Detect which cell encompasses the target text, then output its [X, Y] center coordinate. 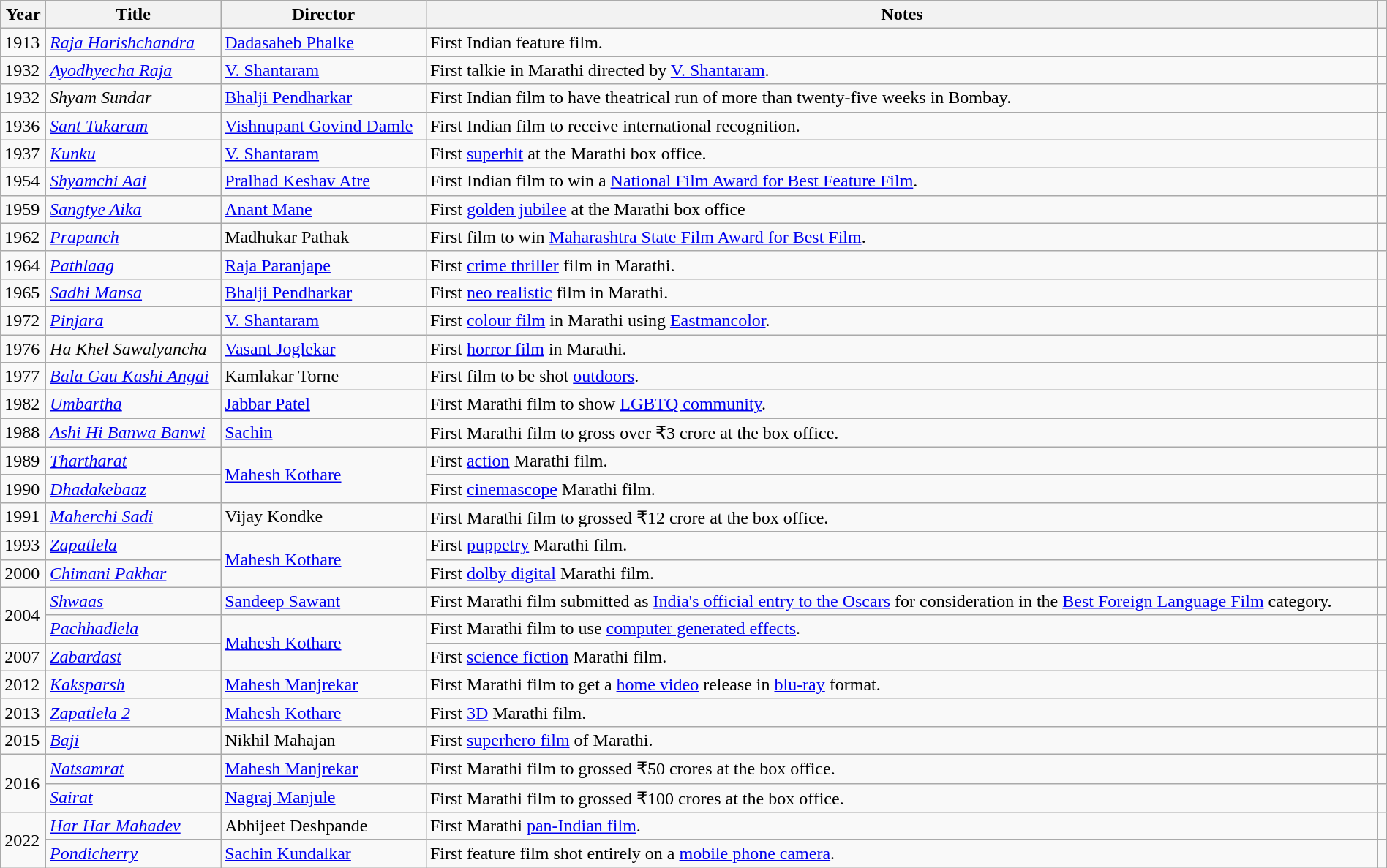
Prapanch [133, 237]
First crime thriller film in Marathi. [901, 265]
Vishnupant Govind Damle [323, 126]
Nikhil Mahajan [323, 740]
Chimani Pakhar [133, 573]
1913 [23, 42]
First Marathi film to grossed ₹100 crores at the box office. [901, 798]
Umbartha [133, 404]
First Marathi pan-Indian film. [901, 826]
First Marathi film to grossed ₹50 crores at the box office. [901, 769]
First Indian film to receive international recognition. [901, 126]
2016 [23, 782]
First colour film in Marathi using Eastmancolor. [901, 320]
First dolby digital Marathi film. [901, 573]
1993 [23, 546]
First 3D Marathi film. [901, 712]
First talkie in Marathi directed by V. Shantaram. [901, 70]
Vijay Kondke [323, 517]
Har Har Mahadev [133, 826]
Sachin Kundalkar [323, 854]
First film to win Maharashtra State Film Award for Best Film. [901, 237]
Dhadakebaaz [133, 488]
First golden jubilee at the Marathi box office [901, 209]
1937 [23, 154]
Sairat [133, 798]
1982 [23, 404]
First Marathi film to grossed ₹12 crore at the box office. [901, 517]
First horror film in Marathi. [901, 349]
2015 [23, 740]
1954 [23, 181]
Ayodhyecha Raja [133, 70]
1991 [23, 517]
2007 [23, 657]
Pinjara [133, 320]
1990 [23, 488]
Ashi Hi Banwa Banwi [133, 433]
Zapatlela 2 [133, 712]
1972 [23, 320]
Maherchi Sadi [133, 517]
Year [23, 15]
Sadhi Mansa [133, 293]
Title [133, 15]
First Marathi film to use computer generated effects. [901, 629]
Natsamrat [133, 769]
Zapatlela [133, 546]
1989 [23, 461]
First Indian feature film. [901, 42]
First superhit at the Marathi box office. [901, 154]
2004 [23, 615]
Shyam Sundar [133, 98]
1988 [23, 433]
Jabbar Patel [323, 404]
Raja Harishchandra [133, 42]
First action Marathi film. [901, 461]
Thartharat [133, 461]
Kunku [133, 154]
2012 [23, 684]
Pachhadlela [133, 629]
Notes [901, 15]
Baji [133, 740]
First Marathi film submitted as India's official entry to the Oscars for consideration in the Best Foreign Language Film category. [901, 601]
Sachin [323, 433]
First feature film shot entirely on a mobile phone camera. [901, 854]
Sandeep Sawant [323, 601]
Bala Gau Kashi Angai [133, 377]
Shyamchi Aai [133, 181]
1976 [23, 349]
Sangtye Aika [133, 209]
Shwaas [133, 601]
1977 [23, 377]
Pralhad Keshav Atre [323, 181]
Raja Paranjape [323, 265]
Ha Khel Sawalyancha [133, 349]
First neo realistic film in Marathi. [901, 293]
Director [323, 15]
Dadasaheb Phalke [323, 42]
Sant Tukaram [133, 126]
First Marathi film to get a home video release in blu-ray format. [901, 684]
2000 [23, 573]
Vasant Joglekar [323, 349]
First puppetry Marathi film. [901, 546]
1964 [23, 265]
Nagraj Manjule [323, 798]
First film to be shot outdoors. [901, 377]
First Marathi film to gross over ₹3 crore at the box office. [901, 433]
Pathlaag [133, 265]
First Indian film to have theatrical run of more than twenty-five weeks in Bombay. [901, 98]
Kamlakar Torne [323, 377]
First Marathi film to show LGBTQ community. [901, 404]
2022 [23, 840]
2013 [23, 712]
Madhukar Pathak [323, 237]
First superhero film of Marathi. [901, 740]
Kaksparsh [133, 684]
1936 [23, 126]
Pondicherry [133, 854]
First Indian film to win a National Film Award for Best Feature Film. [901, 181]
Zabardast [133, 657]
Anant Mane [323, 209]
1959 [23, 209]
First cinemascope Marathi film. [901, 488]
1965 [23, 293]
Abhijeet Deshpande [323, 826]
1962 [23, 237]
First science fiction Marathi film. [901, 657]
